From the cell containing the given text, extract its center point as [X, Y] coordinate. 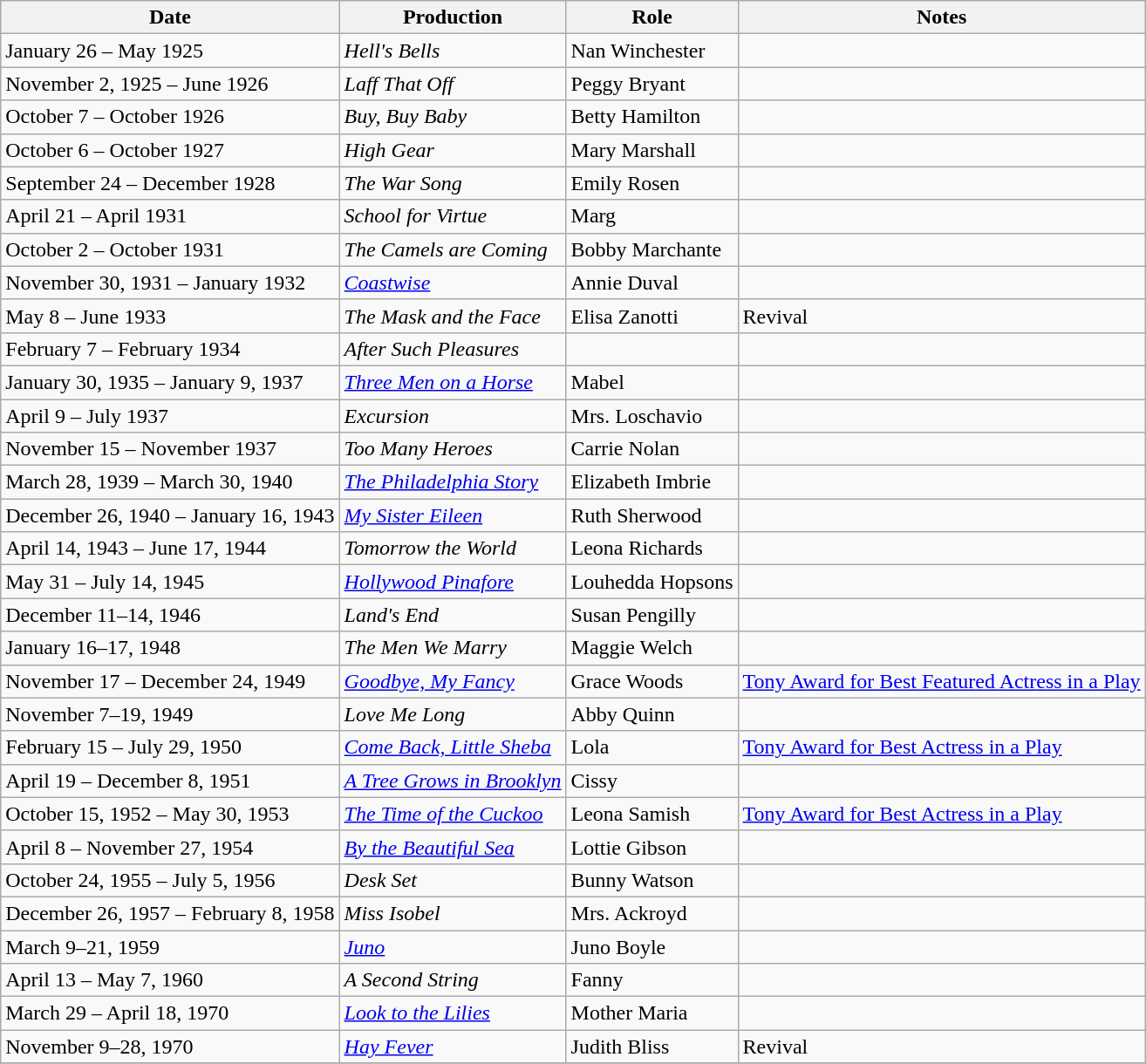
Louhedda Hopsons [652, 582]
March 9–21, 1959 [170, 946]
Annie Duval [652, 283]
Mrs. Loschavio [652, 416]
Juno Boyle [652, 946]
January 16–17, 1948 [170, 648]
Hay Fever [453, 1047]
Maggie Welch [652, 648]
The Mask and the Face [453, 316]
Look to the Lilies [453, 1013]
December 11–14, 1946 [170, 615]
School for Virtue [453, 216]
High Gear [453, 150]
Role [652, 17]
Three Men on a Horse [453, 382]
Nan Winchester [652, 51]
Lola [652, 747]
Desk Set [453, 880]
The Men We Marry [453, 648]
November 15 – November 1937 [170, 449]
Hollywood Pinafore [453, 582]
Date [170, 17]
October 7 – October 1926 [170, 117]
The War Song [453, 183]
A Second String [453, 980]
March 28, 1939 – March 30, 1940 [170, 482]
The Camels are Coming [453, 249]
October 2 – October 1931 [170, 249]
Mary Marshall [652, 150]
Elisa Zanotti [652, 316]
Production [453, 17]
Mabel [652, 382]
Carrie Nolan [652, 449]
May 8 – June 1933 [170, 316]
Mrs. Ackroyd [652, 913]
April 19 – December 8, 1951 [170, 781]
Fanny [652, 980]
November 9–28, 1970 [170, 1047]
Excursion [453, 416]
Leona Samish [652, 814]
Juno [453, 946]
Buy, Buy Baby [453, 117]
Too Many Heroes [453, 449]
Goodbye, My Fancy [453, 681]
Abby Quinn [652, 714]
November 2, 1925 – June 1926 [170, 84]
Elizabeth Imbrie [652, 482]
Judith Bliss [652, 1047]
Love Me Long [453, 714]
Laff That Off [453, 84]
December 26, 1957 – February 8, 1958 [170, 913]
Coastwise [453, 283]
Peggy Bryant [652, 84]
April 14, 1943 – June 17, 1944 [170, 549]
My Sister Eileen [453, 515]
After Such Pleasures [453, 349]
Ruth Sherwood [652, 515]
April 13 – May 7, 1960 [170, 980]
Tomorrow the World [453, 549]
Marg [652, 216]
November 17 – December 24, 1949 [170, 681]
November 30, 1931 – January 1932 [170, 283]
April 9 – July 1937 [170, 416]
November 7–19, 1949 [170, 714]
By the Beautiful Sea [453, 847]
May 31 – July 14, 1945 [170, 582]
Betty Hamilton [652, 117]
October 24, 1955 – July 5, 1956 [170, 880]
October 15, 1952 – May 30, 1953 [170, 814]
Lottie Gibson [652, 847]
Land's End [453, 615]
A Tree Grows in Brooklyn [453, 781]
The Time of the Cuckoo [453, 814]
Hell's Bells [453, 51]
Miss Isobel [453, 913]
Leona Richards [652, 549]
October 6 – October 1927 [170, 150]
Grace Woods [652, 681]
Bobby Marchante [652, 249]
Cissy [652, 781]
Tony Award for Best Featured Actress in a Play [942, 681]
Notes [942, 17]
January 30, 1935 – January 9, 1937 [170, 382]
April 8 – November 27, 1954 [170, 847]
February 7 – February 1934 [170, 349]
December 26, 1940 – January 16, 1943 [170, 515]
Come Back, Little Sheba [453, 747]
Mother Maria [652, 1013]
March 29 – April 18, 1970 [170, 1013]
Bunny Watson [652, 880]
January 26 – May 1925 [170, 51]
February 15 – July 29, 1950 [170, 747]
September 24 – December 1928 [170, 183]
The Philadelphia Story [453, 482]
Emily Rosen [652, 183]
Susan Pengilly [652, 615]
April 21 – April 1931 [170, 216]
